Identify which cell holds the provided text, then report its (x, y) central coordinate. 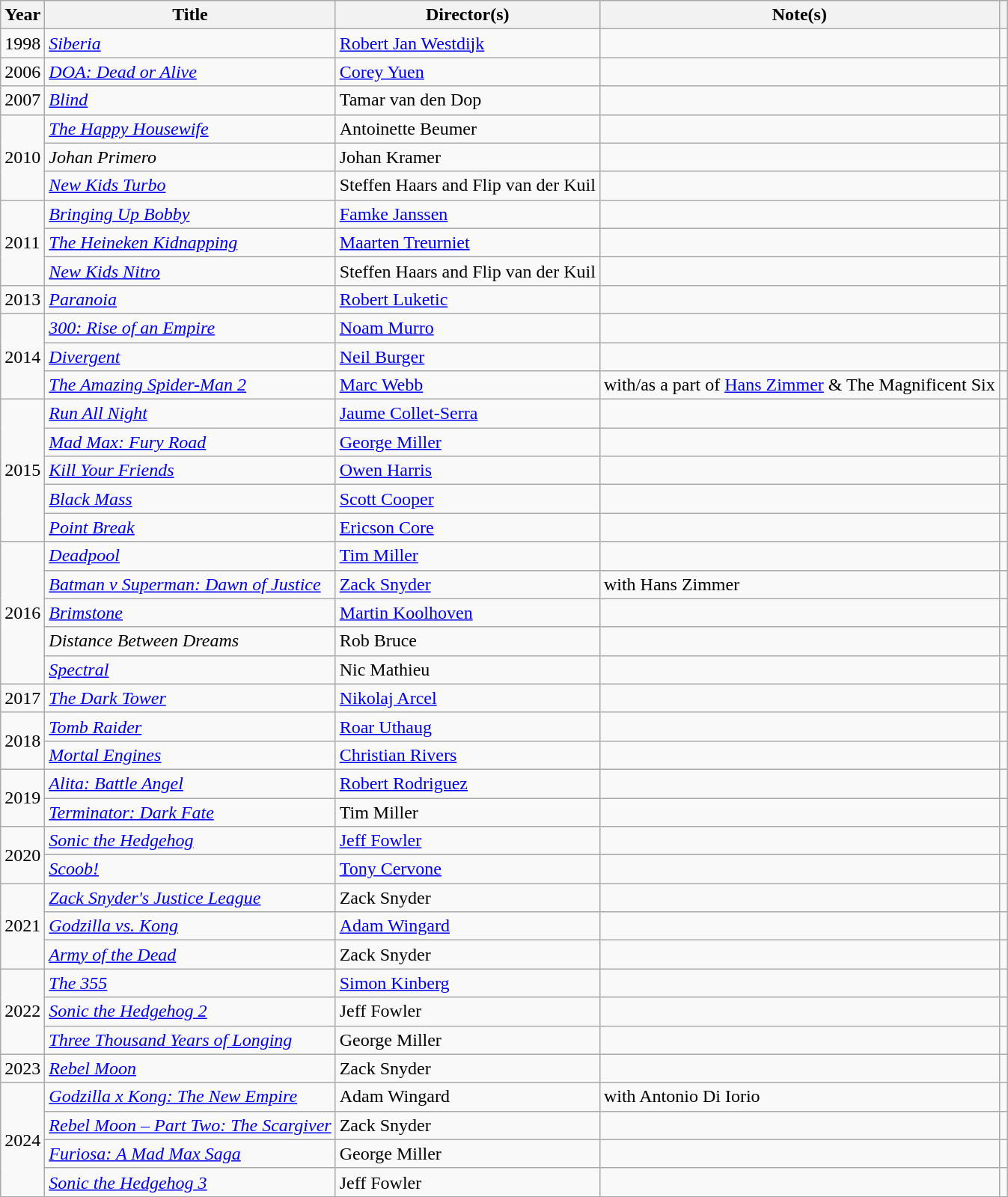
Robert Rodriguez (467, 783)
Tamar van den Dop (467, 100)
Robert Luketic (467, 299)
with Hans Zimmer (799, 584)
Bringing Up Bobby (190, 214)
Director(s) (467, 15)
Point Break (190, 527)
Terminator: Dark Fate (190, 812)
2013 (22, 299)
Title (190, 15)
Nic Mathieu (467, 670)
Johan Primero (190, 157)
1998 (22, 43)
Scott Cooper (467, 499)
Sonic the Hedgehog (190, 841)
Nikolaj Arcel (467, 698)
Owen Harris (467, 471)
Famke Janssen (467, 214)
Simon Kinberg (467, 983)
Ericson Core (467, 527)
2018 (22, 741)
2015 (22, 471)
Deadpool (190, 556)
2024 (22, 1139)
2016 (22, 613)
Batman v Superman: Dawn of Justice (190, 584)
Spectral (190, 670)
Neil Burger (467, 357)
Mortal Engines (190, 755)
Divergent (190, 357)
Corey Yuen (467, 72)
2010 (22, 157)
Martin Koolhoven (467, 613)
New Kids Turbo (190, 186)
Run All Night (190, 414)
Sonic the Hedgehog 3 (190, 1182)
Furiosa: A Mad Max Saga (190, 1154)
Godzilla x Kong: The New Empire (190, 1097)
Blind (190, 100)
Tomb Raider (190, 726)
The Heineken Kidnapping (190, 242)
Roar Uthaug (467, 726)
The Amazing Spider-Man 2 (190, 385)
Zack Snyder's Justice League (190, 898)
Robert Jan Westdijk (467, 43)
2011 (22, 242)
Alita: Battle Angel (190, 783)
Christian Rivers (467, 755)
2023 (22, 1068)
2021 (22, 926)
Marc Webb (467, 385)
Rebel Moon (190, 1068)
Rebel Moon – Part Two: The Scargiver (190, 1125)
The Dark Tower (190, 698)
300: Rise of an Empire (190, 328)
Antoinette Beumer (467, 129)
2019 (22, 798)
Maarten Treurniet (467, 242)
New Kids Nitro (190, 271)
Army of the Dead (190, 955)
Three Thousand Years of Longing (190, 1040)
Rob Bruce (467, 641)
Noam Murro (467, 328)
Mad Max: Fury Road (190, 442)
with Antonio Di Iorio (799, 1097)
Paranoia (190, 299)
with/as a part of Hans Zimmer & The Magnificent Six (799, 385)
Note(s) (799, 15)
The 355 (190, 983)
Kill Your Friends (190, 471)
2020 (22, 855)
Sonic the Hedgehog 2 (190, 1011)
The Happy Housewife (190, 129)
DOA: Dead or Alive (190, 72)
Godzilla vs. Kong (190, 926)
Distance Between Dreams (190, 641)
Tony Cervone (467, 869)
Jaume Collet-Serra (467, 414)
Scoob! (190, 869)
2017 (22, 698)
2007 (22, 100)
2022 (22, 1011)
Johan Kramer (467, 157)
Siberia (190, 43)
Black Mass (190, 499)
2014 (22, 356)
Brimstone (190, 613)
Year (22, 15)
2006 (22, 72)
